Return [X, Y] of the center of cell containing provided text 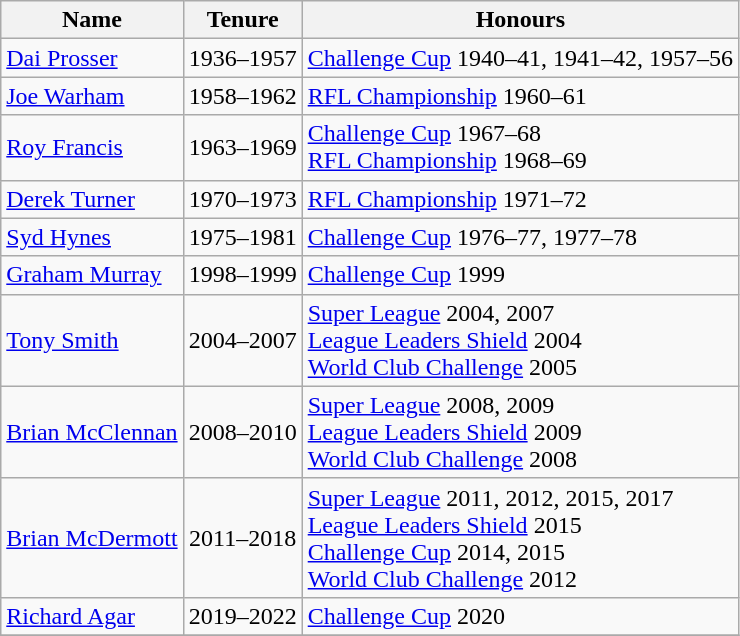
Derek Turner [92, 199]
2008–2010 [242, 432]
Brian McClennan [92, 432]
Name [92, 20]
1998–1999 [242, 275]
2011–2018 [242, 538]
Joe Warham [92, 96]
Super League 2011, 2012, 2015, 2017 League Leaders Shield 2015Challenge Cup 2014, 2015 World Club Challenge 2012 [520, 538]
2019–2022 [242, 616]
Challenge Cup 1999 [520, 275]
Tony Smith [92, 340]
Super League 2004, 2007 League Leaders Shield 2004 World Club Challenge 2005 [520, 340]
Challenge Cup 1967–68 RFL Championship 1968–69 [520, 148]
1936–1957 [242, 58]
Challenge Cup 2020 [520, 616]
Dai Prosser [92, 58]
Super League 2008, 2009 League Leaders Shield 2009 World Club Challenge 2008 [520, 432]
Honours [520, 20]
RFL Championship 1960–61 [520, 96]
1963–1969 [242, 148]
Graham Murray [92, 275]
1975–1981 [242, 237]
Syd Hynes [92, 237]
RFL Championship 1971–72 [520, 199]
Challenge Cup 1976–77, 1977–78 [520, 237]
1958–1962 [242, 96]
Brian McDermott [92, 538]
Richard Agar [92, 616]
1970–1973 [242, 199]
Roy Francis [92, 148]
2004–2007 [242, 340]
Challenge Cup 1940–41, 1941–42, 1957–56 [520, 58]
Tenure [242, 20]
